For the text-containing cell, return its midpoint in (X, Y) coordinate format. 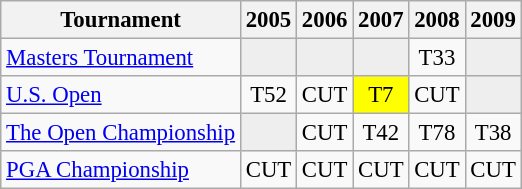
2006 (325, 20)
T78 (437, 133)
2008 (437, 20)
T38 (493, 133)
T42 (381, 133)
PGA Championship (121, 170)
2005 (268, 20)
Masters Tournament (121, 58)
Tournament (121, 20)
2007 (381, 20)
T52 (268, 95)
2009 (493, 20)
T7 (381, 95)
U.S. Open (121, 95)
The Open Championship (121, 133)
T33 (437, 58)
